Find where the given text appears and provide that cell's center as [X, Y] coordinate. 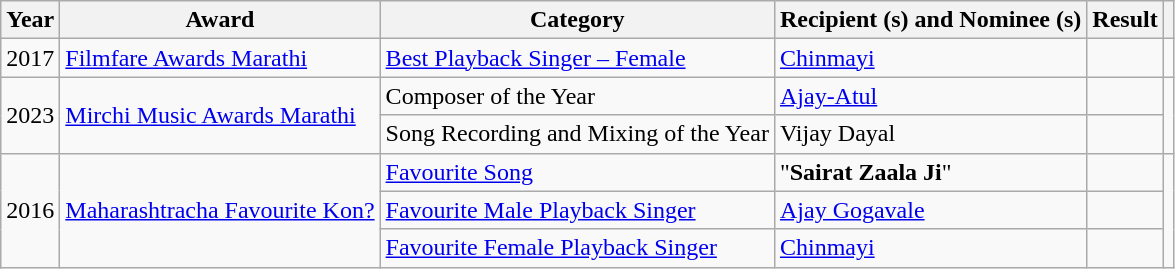
Composer of the Year [577, 96]
Award [220, 20]
Ajay Gogavale [930, 210]
Favourite Male Playback Singer [577, 210]
Maharashtracha Favourite Kon? [220, 210]
Favourite Song [577, 172]
Year [30, 20]
Filmfare Awards Marathi [220, 58]
2023 [30, 115]
Ajay-Atul [930, 96]
Mirchi Music Awards Marathi [220, 115]
Best Playback Singer – Female [577, 58]
Song Recording and Mixing of the Year [577, 134]
2016 [30, 210]
Category [577, 20]
Vijay Dayal [930, 134]
Result [1125, 20]
Favourite Female Playback Singer [577, 248]
Recipient (s) and Nominee (s) [930, 20]
"Sairat Zaala Ji" [930, 172]
2017 [30, 58]
